Search for the cell housing the specified text and yield its [X, Y] center coordinate. 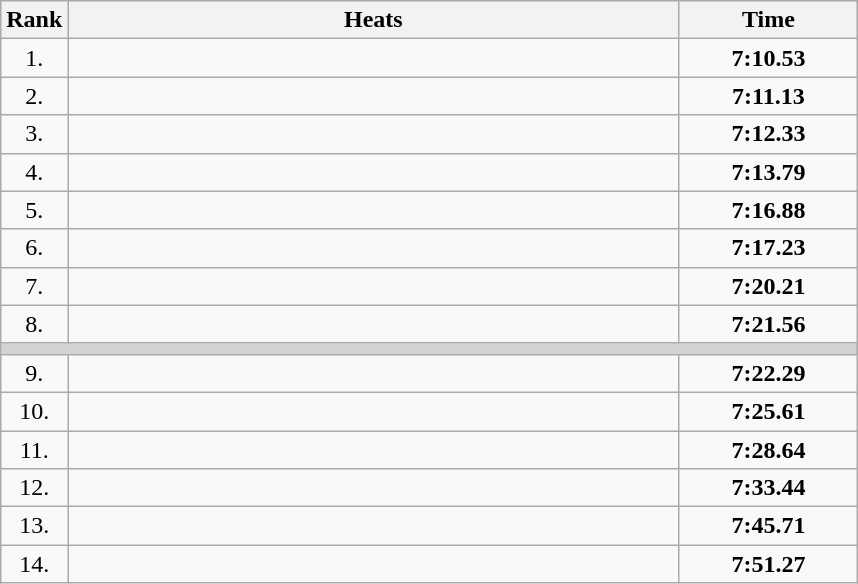
7:25.61 [768, 411]
14. [34, 564]
Time [768, 20]
3. [34, 134]
7:10.53 [768, 58]
1. [34, 58]
7:21.56 [768, 324]
7:33.44 [768, 488]
12. [34, 488]
11. [34, 449]
7:28.64 [768, 449]
7:11.13 [768, 96]
7:22.29 [768, 373]
Rank [34, 20]
8. [34, 324]
7:51.27 [768, 564]
5. [34, 210]
7:20.21 [768, 286]
7:17.23 [768, 248]
7:12.33 [768, 134]
Heats [374, 20]
7:45.71 [768, 526]
6. [34, 248]
7. [34, 286]
7:16.88 [768, 210]
4. [34, 172]
13. [34, 526]
10. [34, 411]
9. [34, 373]
7:13.79 [768, 172]
2. [34, 96]
